Provide the [x, y] coordinate of the cell's center where the given text is located.  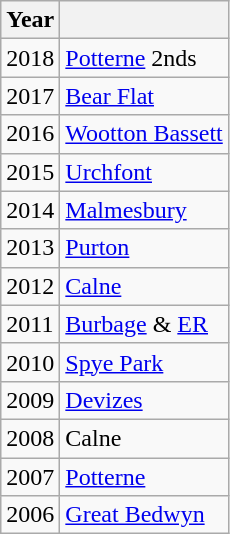
2014 [30, 210]
Wootton Bassett [144, 134]
Devizes [144, 400]
2015 [30, 172]
2017 [30, 96]
2006 [30, 515]
Malmesbury [144, 210]
Potterne [144, 477]
2011 [30, 324]
Bear Flat [144, 96]
2018 [30, 58]
2010 [30, 362]
2008 [30, 438]
2013 [30, 248]
Burbage & ER [144, 324]
Great Bedwyn [144, 515]
2012 [30, 286]
2007 [30, 477]
Urchfont [144, 172]
Potterne 2nds [144, 58]
Year [30, 20]
2009 [30, 400]
2016 [30, 134]
Purton [144, 248]
Spye Park [144, 362]
